From the cell containing the given text, extract its center point as (x, y) coordinate. 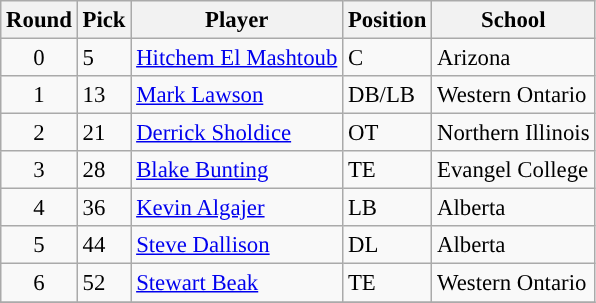
Mark Lawson (237, 95)
13 (104, 95)
6 (39, 283)
Evangel College (514, 170)
2 (39, 133)
DL (388, 245)
0 (39, 58)
C (388, 58)
Hitchem El Mashtoub (237, 58)
3 (39, 170)
44 (104, 245)
Steve Dallison (237, 245)
Round (39, 20)
Stewart Beak (237, 283)
4 (39, 208)
Position (388, 20)
36 (104, 208)
Northern Illinois (514, 133)
Derrick Sholdice (237, 133)
Arizona (514, 58)
21 (104, 133)
LB (388, 208)
Player (237, 20)
DB/LB (388, 95)
School (514, 20)
28 (104, 170)
Kevin Algajer (237, 208)
Blake Bunting (237, 170)
Pick (104, 20)
1 (39, 95)
52 (104, 283)
OT (388, 133)
